From the cell containing the given text, extract its center point as (x, y) coordinate. 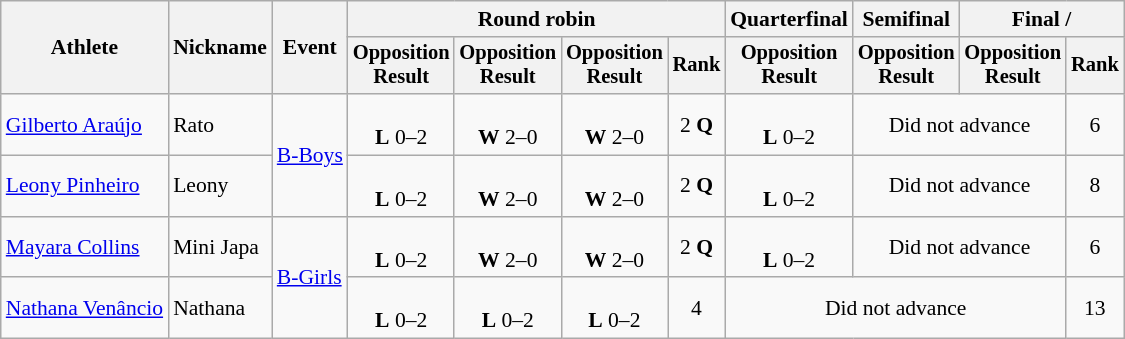
Event (310, 48)
Nickname (220, 48)
Final / (1041, 19)
Quarterfinal (789, 19)
Leony Pinheiro (84, 186)
Mayara Collins (84, 248)
8 (1095, 186)
Rato (220, 124)
Semifinal (906, 19)
Gilberto Araújo (84, 124)
Leony (220, 186)
Mini Japa (220, 248)
B-Girls (310, 278)
13 (1095, 308)
Round robin (536, 19)
Athlete (84, 48)
Nathana Venâncio (84, 308)
4 (697, 308)
B-Boys (310, 155)
Nathana (220, 308)
